Scan for the cell matching the given text and deliver its (x, y) coordinate at center. 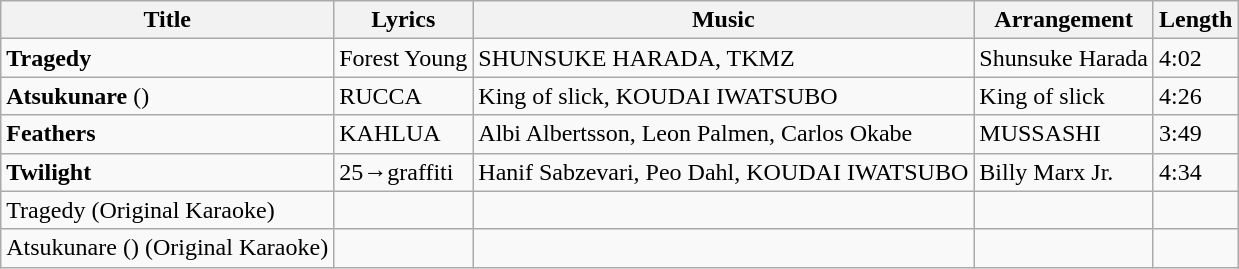
KAHLUA (404, 134)
3:49 (1195, 134)
Lyrics (404, 20)
Title (168, 20)
King of slick, KOUDAI IWATSUBO (724, 96)
Hanif Sabzevari, Peo Dahl, KOUDAI IWATSUBO (724, 172)
Length (1195, 20)
SHUNSUKE HARADA, TKMZ (724, 58)
25→graffiti (404, 172)
Music (724, 20)
4:34 (1195, 172)
MUSSASHI (1064, 134)
King of slick (1064, 96)
Atsukunare () (168, 96)
4:02 (1195, 58)
4:26 (1195, 96)
Tragedy (168, 58)
Shunsuke Harada (1064, 58)
Forest Young (404, 58)
Atsukunare () (Original Karaoke) (168, 248)
Tragedy (Original Karaoke) (168, 210)
Feathers (168, 134)
Billy Marx Jr. (1064, 172)
Arrangement (1064, 20)
Albi Albertsson, Leon Palmen, Carlos Okabe (724, 134)
Twilight (168, 172)
RUCCA (404, 96)
